Provide the [X, Y] coordinate of the cell's center where the given text is located.  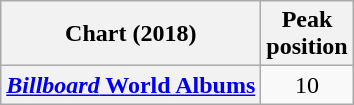
Peakposition [307, 34]
10 [307, 85]
Billboard World Albums [131, 85]
Chart (2018) [131, 34]
